Return the [X, Y] coordinate for the center point of the cell that contains the specified text.  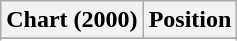
Chart (2000) [72, 20]
Position [190, 20]
